Find where the given text appears and provide that cell's center as (x, y) coordinate. 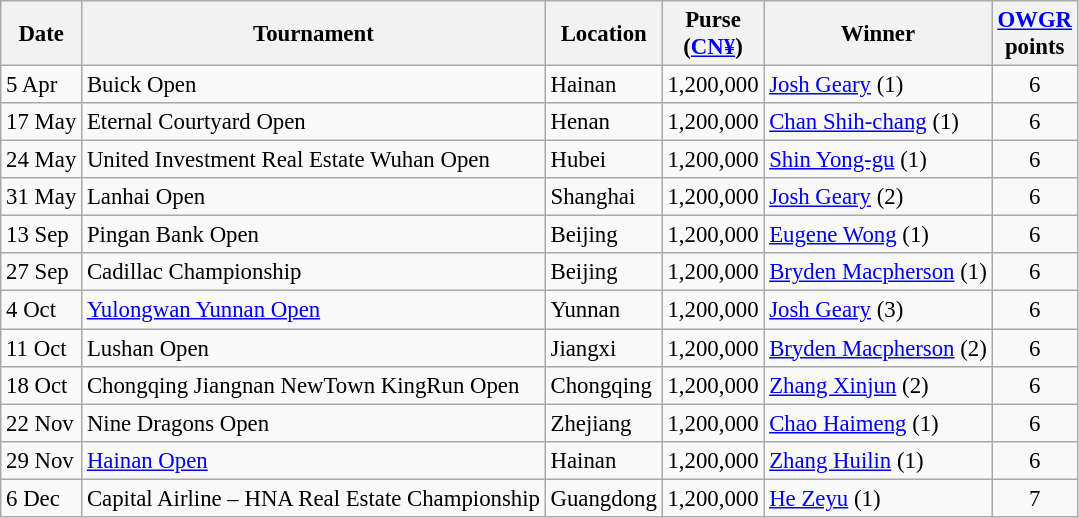
Hubei (604, 160)
6 Dec (42, 498)
Tournament (314, 34)
7 (1034, 498)
Chongqing Jiangnan NewTown KingRun Open (314, 385)
Purse(CN¥) (713, 34)
United Investment Real Estate Wuhan Open (314, 160)
OWGRpoints (1034, 34)
22 Nov (42, 423)
Jiangxi (604, 348)
Bryden Macpherson (2) (878, 348)
Zhang Huilin (1) (878, 460)
Josh Geary (2) (878, 197)
Yunnan (604, 310)
Nine Dragons Open (314, 423)
29 Nov (42, 460)
He Zeyu (1) (878, 498)
Zhang Xinjun (2) (878, 385)
13 Sep (42, 235)
18 Oct (42, 385)
Cadillac Championship (314, 273)
Winner (878, 34)
Buick Open (314, 85)
Chongqing (604, 385)
Lushan Open (314, 348)
Hainan Open (314, 460)
17 May (42, 122)
Henan (604, 122)
4 Oct (42, 310)
Josh Geary (1) (878, 85)
11 Oct (42, 348)
Date (42, 34)
Eternal Courtyard Open (314, 122)
Yulongwan Yunnan Open (314, 310)
5 Apr (42, 85)
Shanghai (604, 197)
Zhejiang (604, 423)
Shin Yong-gu (1) (878, 160)
Josh Geary (3) (878, 310)
Lanhai Open (314, 197)
Eugene Wong (1) (878, 235)
27 Sep (42, 273)
24 May (42, 160)
Pingan Bank Open (314, 235)
Chao Haimeng (1) (878, 423)
Bryden Macpherson (1) (878, 273)
Chan Shih-chang (1) (878, 122)
31 May (42, 197)
Guangdong (604, 498)
Capital Airline – HNA Real Estate Championship (314, 498)
Location (604, 34)
